Scan for the cell matching the given text and deliver its (X, Y) coordinate at center. 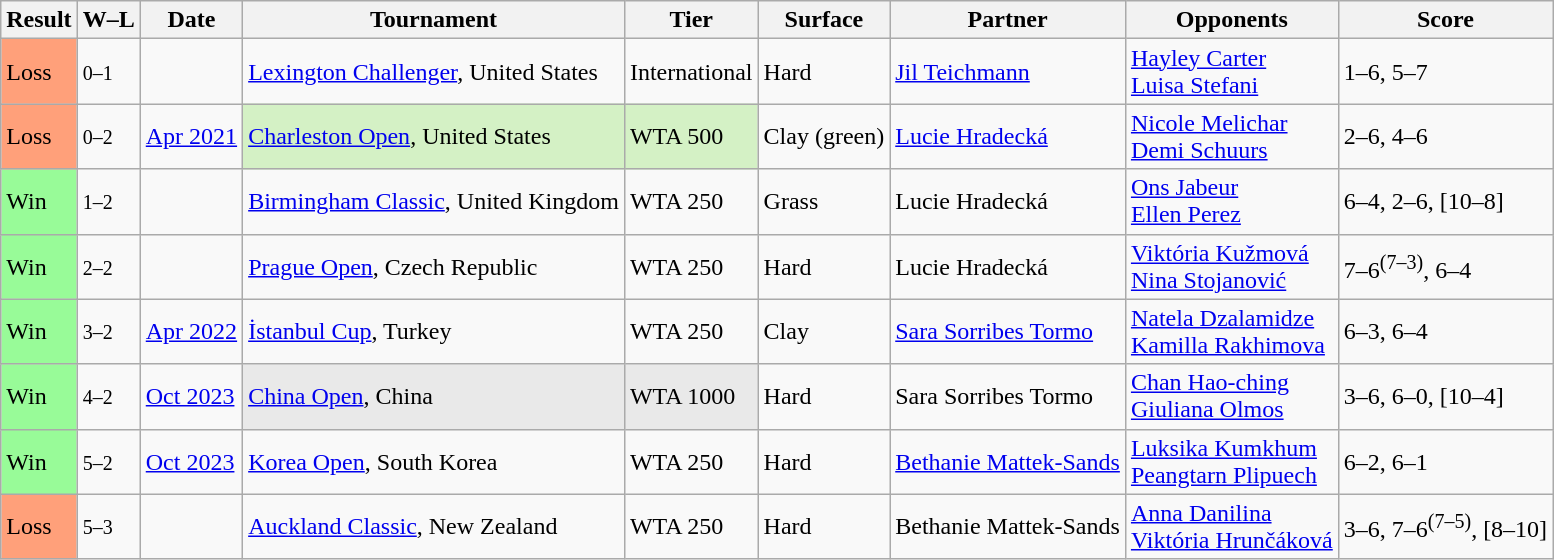
3–6, 6–0, [10–4] (1445, 396)
Opponents (1232, 20)
International (691, 72)
Partner (1008, 20)
Charleston Open, United States (434, 136)
6–2, 6–1 (1445, 462)
Ons Jabeur Ellen Perez (1232, 202)
2–6, 4–6 (1445, 136)
Jil Teichmann (1008, 72)
Date (191, 20)
Result (39, 20)
0–1 (108, 72)
5–3 (108, 526)
Natela Dzalamidze Kamilla Rakhimova (1232, 332)
Score (1445, 20)
1–2 (108, 202)
Luksika Kumkhum Peangtarn Plipuech (1232, 462)
3–2 (108, 332)
7–6(7–3), 6–4 (1445, 266)
Viktória Kužmová Nina Stojanović (1232, 266)
2–2 (108, 266)
WTA 500 (691, 136)
Clay (824, 332)
4–2 (108, 396)
Apr 2022 (191, 332)
6–3, 6–4 (1445, 332)
Clay (green) (824, 136)
Lexington Challenger, United States (434, 72)
Tier (691, 20)
Birmingham Classic, United Kingdom (434, 202)
Auckland Classic, New Zealand (434, 526)
Nicole Melichar Demi Schuurs (1232, 136)
0–2 (108, 136)
Chan Hao-ching Giuliana Olmos (1232, 396)
Hayley Carter Luisa Stefani (1232, 72)
Surface (824, 20)
6–4, 2–6, [10–8] (1445, 202)
China Open, China (434, 396)
5–2 (108, 462)
3–6, 7–6(7–5), [8–10] (1445, 526)
WTA 1000 (691, 396)
Prague Open, Czech Republic (434, 266)
Apr 2021 (191, 136)
Tournament (434, 20)
1–6, 5–7 (1445, 72)
İstanbul Cup, Turkey (434, 332)
Anna Danilina Viktória Hrunčáková (1232, 526)
W–L (108, 20)
Korea Open, South Korea (434, 462)
Grass (824, 202)
